Locate the cell with the specified text and output its [x, y] center coordinate. 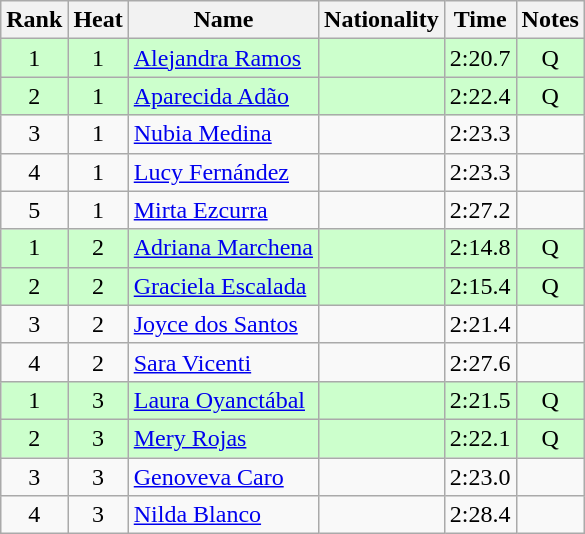
2:15.4 [480, 286]
Laura Oyanctábal [223, 400]
Joyce dos Santos [223, 324]
Alejandra Ramos [223, 58]
Mery Rojas [223, 438]
Notes [550, 20]
2:22.4 [480, 96]
Genoveva Caro [223, 477]
2:28.4 [480, 515]
2:21.4 [480, 324]
Rank [34, 20]
Sara Vicenti [223, 362]
Nationality [382, 20]
Lucy Fernández [223, 172]
2:23.0 [480, 477]
2:20.7 [480, 58]
Nubia Medina [223, 134]
Graciela Escalada [223, 286]
5 [34, 210]
2:27.2 [480, 210]
2:21.5 [480, 400]
Time [480, 20]
Aparecida Adão [223, 96]
Name [223, 20]
Mirta Ezcurra [223, 210]
Heat [98, 20]
2:27.6 [480, 362]
2:14.8 [480, 248]
2:22.1 [480, 438]
Adriana Marchena [223, 248]
Nilda Blanco [223, 515]
